Return the (x, y) coordinate for the center point of the cell that contains the specified text.  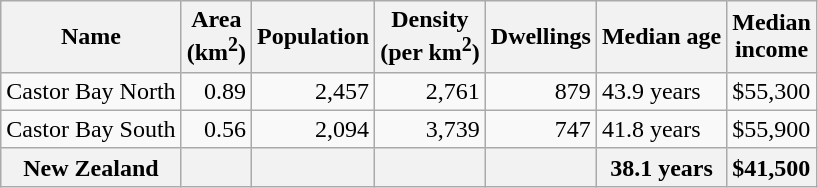
43.9 years (661, 91)
Name (91, 37)
747 (540, 129)
3,739 (430, 129)
Median age (661, 37)
2,094 (314, 129)
2,761 (430, 91)
Medianincome (772, 37)
0.89 (216, 91)
$55,900 (772, 129)
2,457 (314, 91)
Population (314, 37)
$41,500 (772, 167)
Castor Bay North (91, 91)
41.8 years (661, 129)
0.56 (216, 129)
879 (540, 91)
New Zealand (91, 167)
Dwellings (540, 37)
Area(km2) (216, 37)
38.1 years (661, 167)
$55,300 (772, 91)
Castor Bay South (91, 129)
Density(per km2) (430, 37)
